Determine the (X, Y) coordinate at the center of the cell enclosing the given text.  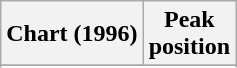
Chart (1996) (72, 34)
Peakposition (189, 34)
